For the text-containing cell, return its midpoint in [x, y] coordinate format. 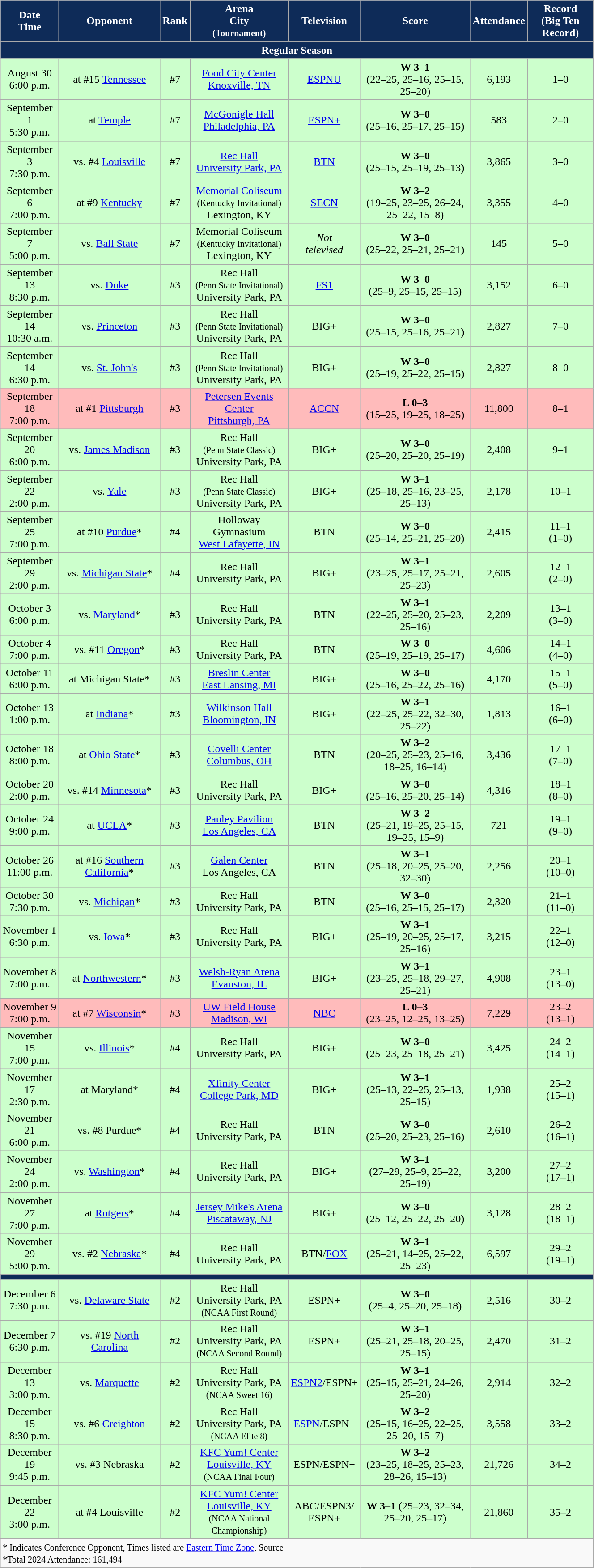
at #15 Tennessee [110, 79]
L 0–3(15–25, 19–25, 18–25) [415, 408]
W 3–1(23–25, 25–17, 25–21, 25–23) [415, 573]
Record(Big Ten Record) [560, 21]
6,597 [499, 1254]
3,436 [499, 755]
vs. James Madison [110, 449]
Attendance [499, 21]
ArenaCity(Tournament) [239, 21]
Breslin CenterEast Lansing, MI [239, 679]
27–2(17–1) [560, 1172]
vs. Maryland* [110, 614]
26–2(16–1) [560, 1131]
November 87:00 p.m. [30, 978]
vs. #4 Louisville [110, 161]
4,606 [499, 649]
Regular Season [297, 50]
November 157:00 p.m. [30, 1048]
7–0 [560, 326]
25–2(15–1) [560, 1089]
2,415 [499, 532]
Food City CenterKnoxville, TN [239, 79]
12–1(2–0) [560, 573]
2,470 [499, 1341]
5–0 [560, 244]
vs. #19 North Carolina [110, 1341]
vs. #3 Nebraska [110, 1465]
vs. Michigan* [110, 902]
September 187:00 p.m. [30, 408]
W 3–0(25–4, 25–20, 25–18) [415, 1300]
W 3–1(25–21, 14–25, 25–22, 25–23) [415, 1254]
September 1410:30 a.m. [30, 326]
1–0 [560, 79]
23–1(13–0) [560, 978]
W 3–0(25–23, 25–18, 25–21) [415, 1048]
W 3–0(25–19, 25–19, 25–17) [415, 649]
at Rutgers* [110, 1213]
October 36:00 p.m. [30, 614]
August 306:00 p.m. [30, 79]
W 3–0(25–19, 25–22, 25–15) [415, 367]
September 75:00 p.m. [30, 244]
4,170 [499, 679]
October 307:30 p.m. [30, 902]
Covelli CenterColumbus, OH [239, 755]
W 3–1(22–25, 25–20, 25–23, 25–16) [415, 614]
September 15:30 p.m. [30, 120]
October 188:00 p.m. [30, 755]
McGonigle HallPhiladelphia, PA [239, 120]
20–1(10–0) [560, 866]
vs. Washington* [110, 1172]
vs. Ball State [110, 244]
W 3–1(23–25, 25–18, 29–27, 25–21) [415, 978]
30–2 [560, 1300]
November 242:00 p.m. [30, 1172]
7,229 [499, 1013]
23–2(13–1) [560, 1013]
2,320 [499, 902]
vs. Michigan State* [110, 573]
2–0 [560, 120]
December 133:00 p.m. [30, 1382]
2,914 [499, 1382]
KFC Yum! CenterLouisville, KY(NCAA Final Four) [239, 1465]
4,316 [499, 790]
September 37:30 p.m. [30, 161]
October 116:00 p.m. [30, 679]
DateTime [30, 21]
November 277:00 p.m. [30, 1213]
8–1 [560, 408]
vs. #2 Nebraska* [110, 1254]
31–2 [560, 1341]
* Indicates Conference Opponent, Times listed are Eastern Time Zone, Source*Total 2024 Attendance: 161,494 [297, 1553]
ESPN2/ESPN+ [325, 1382]
FS1 [325, 285]
34–2 [560, 1465]
W 3–1(27–29, 25–9, 25–22, 25–19) [415, 1172]
vs. #14 Minnesota* [110, 790]
14–1(4–0) [560, 649]
at Temple [110, 120]
SECN [325, 203]
17–1(7–0) [560, 755]
ESPNU [325, 79]
at Maryland* [110, 1089]
Welsh-Ryan ArenaEvanston, IL [239, 978]
November 172:30 p.m. [30, 1089]
at #10 Purdue* [110, 532]
W 3–1(25–18, 25–16, 23–25, 25–13) [415, 491]
721 [499, 825]
583 [499, 120]
3,425 [499, 1048]
at #4 Louisville [110, 1512]
Score [415, 21]
3,152 [499, 285]
35–2 [560, 1512]
18–1(8–0) [560, 790]
Rank [175, 21]
ABC/ESPN3/ESPN+ [325, 1512]
W 3–1(22–25, 25–22, 32–30, 25–22) [415, 714]
Pauley PavilionLos Angeles, CA [239, 825]
19–1(9–0) [560, 825]
8–0 [560, 367]
vs. #8 Purdue* [110, 1131]
21,860 [499, 1512]
W 3–2(19–25, 23–25, 26–24, 25–22, 15–8) [415, 203]
December 76:30 p.m. [30, 1341]
November 16:30 p.m. [30, 937]
vs. Iowa* [110, 937]
December 223:00 p.m. [30, 1512]
2,605 [499, 573]
at #16 Southern California* [110, 866]
at Indiana* [110, 714]
W 3–1(25–18, 20–25, 25–20, 32–30) [415, 866]
13–1(3–0) [560, 614]
32–2 [560, 1382]
W 3–2(25–15, 16–25, 22–25, 25–20, 15–7) [415, 1424]
6,193 [499, 79]
September 206:00 p.m. [30, 449]
UW Field HouseMadison, WI [239, 1013]
28–2(18–1) [560, 1213]
10–1 [560, 491]
December 67:30 p.m. [30, 1300]
1,813 [499, 714]
W 3–2(20–25, 25–23, 25–16, 18–25, 16–14) [415, 755]
W 3–2(23–25, 18–25, 25–23, 28–26, 15–13) [415, 1465]
at #1 Pittsburgh [110, 408]
October 249:00 p.m. [30, 825]
W 3–0(25–14, 25–21, 25–20) [415, 532]
Holloway GymnasiumWest Lafayette, IN [239, 532]
ACCN [325, 408]
Jersey Mike's Arena Piscataway, NJ [239, 1213]
W 3–1(25–19, 20–25, 25–17, 25–16) [415, 937]
vs. Illinois* [110, 1048]
Memorial Coliseum (Kentucky Invitational)Lexington, KY [239, 244]
W 3–0(25–16, 25–17, 25–15) [415, 120]
September 67:00 p.m. [30, 203]
September 257:00 p.m. [30, 532]
W 3–1(25–13, 22–25, 25–13, 25–15) [415, 1089]
W 3–0(25–15, 25–16, 25–21) [415, 326]
September 146:30 p.m. [30, 367]
3,865 [499, 161]
21–1(11–0) [560, 902]
2,516 [499, 1300]
W 3–0(25–16, 25–22, 25–16) [415, 679]
W 3–1(22–25, 25–16, 25–15, 25–20) [415, 79]
2,408 [499, 449]
2,209 [499, 614]
Xfinity CenterCollege Park, MD [239, 1089]
at Michigan State* [110, 679]
W 3–1(25–21, 25–18, 20–25, 25–15) [415, 1341]
at #9 Kentucky [110, 203]
November 97:00 p.m. [30, 1013]
W 3–0(25–15, 25–19, 25–13) [415, 161]
Rec HallUniversity Park, PA(NCAA First Round) [239, 1300]
W 3–1(25–15, 25–21, 24–26, 25–20) [415, 1382]
September 222:00 p.m. [30, 491]
16–1(6–0) [560, 714]
2,256 [499, 866]
L 0–3(23–25, 12–25, 13–25) [415, 1013]
Galen CenterLos Angeles, CA [239, 866]
NBC [325, 1013]
1,938 [499, 1089]
2,610 [499, 1131]
November 295:00 p.m. [30, 1254]
vs. Duke [110, 285]
September 292:00 p.m. [30, 573]
Rec HallUniversity Park, PA(NCAA Second Round) [239, 1341]
15–1(5–0) [560, 679]
November 216:00 p.m. [30, 1131]
4–0 [560, 203]
vs. Yale [110, 491]
Memorial Coliseum(Kentucky Invitational)Lexington, KY [239, 203]
22–1(12–0) [560, 937]
3–0 [560, 161]
at #7 Wisconsin* [110, 1013]
11,800 [499, 408]
Wilkinson HallBloomington, IN [239, 714]
145 [499, 244]
vs. #6 Creighton [110, 1424]
Rec HallUniversity Park, PA(NCAA Elite 8) [239, 1424]
21,726 [499, 1465]
W 3–0(25–16, 25–15, 25–17) [415, 902]
W 3–2(25–21, 19–25, 25–15, 19–25, 15–9) [415, 825]
vs. Delaware State [110, 1300]
October 131:00 p.m. [30, 714]
at UCLA* [110, 825]
vs. Marquette [110, 1382]
W 3–0(25–20, 25–20, 25–19) [415, 449]
W 3–1 (25–23, 32–34, 25–20, 25–17) [415, 1512]
Opponent [110, 21]
BTN/FOX [325, 1254]
2,178 [499, 491]
3,558 [499, 1424]
Not televised [325, 244]
vs. #11 Oregon* [110, 649]
33–2 [560, 1424]
October 2611:00 p.m. [30, 866]
KFC Yum! CenterLouisville, KY(NCAA National Championship) [239, 1512]
Television [325, 21]
4,908 [499, 978]
11–1(1–0) [560, 532]
vs. St. John's [110, 367]
December 199:45 p.m. [30, 1465]
24–2(14–1) [560, 1048]
at Northwestern* [110, 978]
W 3–0(25–12, 25–22, 25–20) [415, 1213]
W 3–0(25–20, 25–23, 25–16) [415, 1131]
W 3–0(25–9, 25–15, 25–15) [415, 285]
3,215 [499, 937]
October 202:00 p.m. [30, 790]
vs. Princeton [110, 326]
W 3–0(25–22, 25–21, 25–21) [415, 244]
3,128 [499, 1213]
October 47:00 p.m. [30, 649]
3,200 [499, 1172]
December 158:30 p.m. [30, 1424]
3,355 [499, 203]
W 3–0(25–16, 25–20, 25–14) [415, 790]
6–0 [560, 285]
Petersen Events CenterPittsburgh, PA [239, 408]
Rec HallUniversity Park, PA(NCAA Sweet 16) [239, 1382]
9–1 [560, 449]
at Ohio State* [110, 755]
29–2(19–1) [560, 1254]
September 138:30 p.m. [30, 285]
